Return (X, Y) of the center of cell containing provided text 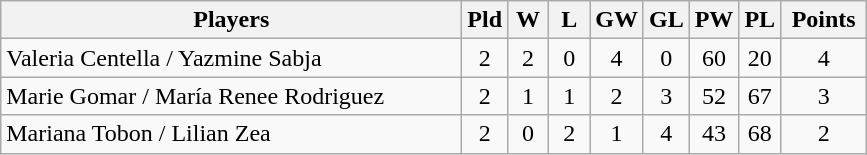
Points (824, 20)
GW (617, 20)
43 (714, 134)
GL (666, 20)
Pld (485, 20)
Valeria Centella / Yazmine Sabja (232, 58)
Players (232, 20)
PW (714, 20)
W (528, 20)
68 (760, 134)
PL (760, 20)
20 (760, 58)
52 (714, 96)
67 (760, 96)
Marie Gomar / María Renee Rodriguez (232, 96)
Mariana Tobon / Lilian Zea (232, 134)
L (570, 20)
60 (714, 58)
